Return (X, Y) of the center of cell containing provided text 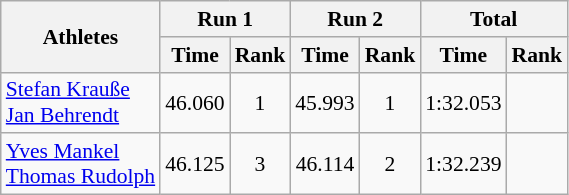
Stefan KraußeJan Behrendt (80, 102)
3 (260, 164)
46.060 (194, 102)
1:32.239 (463, 164)
Run 1 (225, 19)
2 (390, 164)
1:32.053 (463, 102)
45.993 (324, 102)
Yves MankelThomas Rudolph (80, 164)
Total (494, 19)
Run 2 (355, 19)
46.114 (324, 164)
Athletes (80, 36)
46.125 (194, 164)
